Return the [X, Y] coordinate for the center point of the cell that contains the specified text.  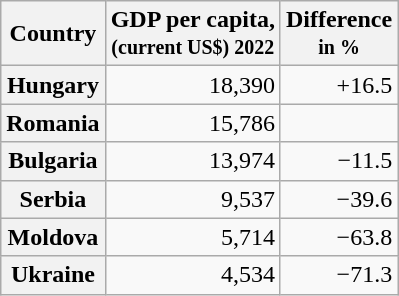
GDP per capita, (current US$) 2022 [192, 34]
−39.6 [338, 199]
Difference in % [338, 34]
Country [53, 34]
Hungary [53, 85]
Serbia [53, 199]
18,390 [192, 85]
13,974 [192, 161]
−11.5 [338, 161]
Romania [53, 123]
Bulgaria [53, 161]
Moldova [53, 237]
Ukraine [53, 275]
+16.5 [338, 85]
15,786 [192, 123]
4,534 [192, 275]
−71.3 [338, 275]
9,537 [192, 199]
5,714 [192, 237]
−63.8 [338, 237]
